Return [X, Y] of the center of cell containing provided text 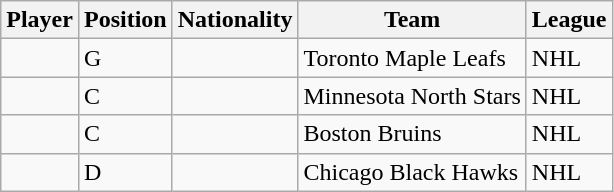
Player [40, 20]
Chicago Black Hawks [412, 172]
Nationality [235, 20]
G [125, 58]
Team [412, 20]
Toronto Maple Leafs [412, 58]
Minnesota North Stars [412, 96]
D [125, 172]
Position [125, 20]
League [569, 20]
Boston Bruins [412, 134]
